Find where the given text appears and provide that cell's center as [x, y] coordinate. 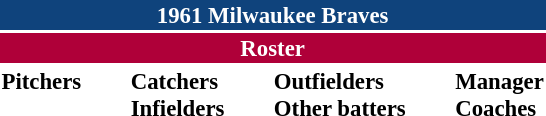
1961 Milwaukee Braves [272, 15]
Roster [272, 48]
